For the text-containing cell, return its midpoint in [x, y] coordinate format. 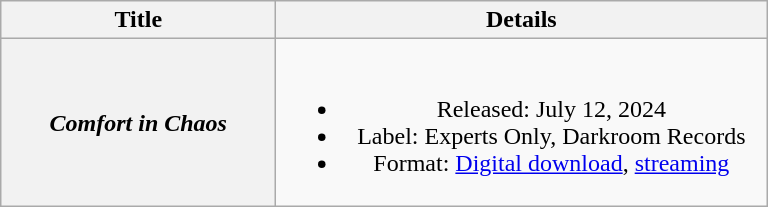
Details [522, 20]
Title [138, 20]
Released: July 12, 2024Label: Experts Only, Darkroom RecordsFormat: Digital download, streaming [522, 122]
Comfort in Chaos [138, 122]
